Search for the cell housing the specified text and yield its [x, y] center coordinate. 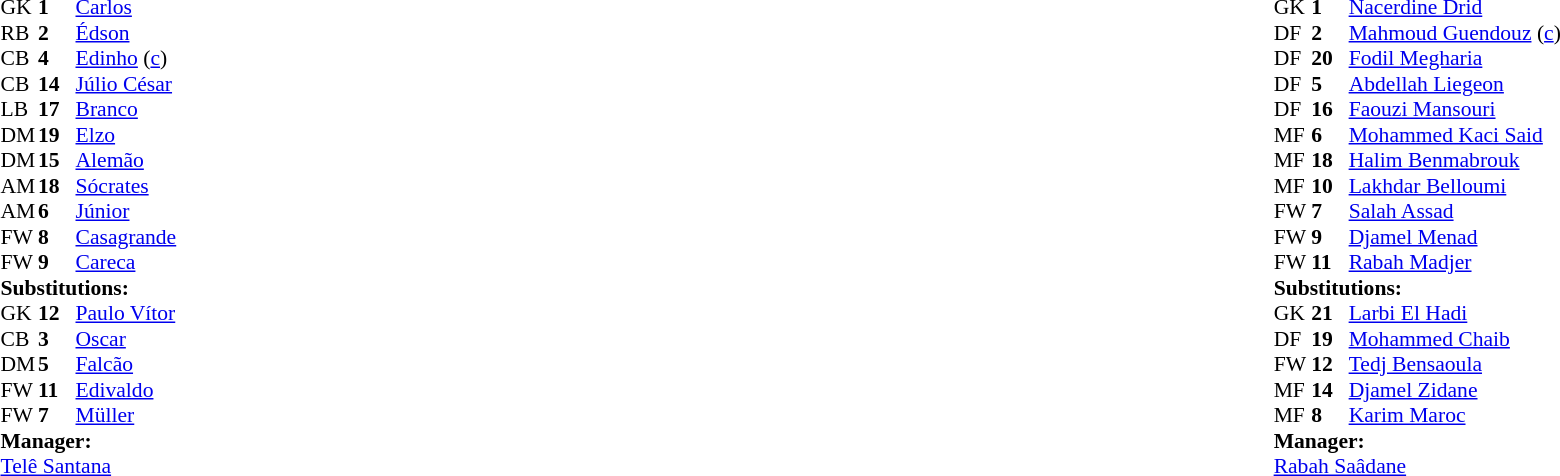
Júlio César [126, 84]
20 [1330, 59]
Falcão [126, 365]
4 [57, 59]
Édson [126, 33]
15 [57, 161]
Júnior [126, 211]
Branco [126, 109]
3 [57, 339]
Alemão [126, 161]
Manager: [88, 441]
Oscar [126, 339]
RB [19, 33]
Müller [126, 415]
Careca [126, 263]
17 [57, 109]
10 [1330, 186]
Casagrande [126, 237]
LB [19, 109]
Elzo [126, 135]
16 [1330, 109]
21 [1330, 313]
Edivaldo [126, 390]
Substitutions: [88, 288]
Edinho (c) [126, 59]
Paulo Vítor [126, 313]
Sócrates [126, 186]
